Capture the cell that displays the provided text and extract its (x, y) central coordinate. 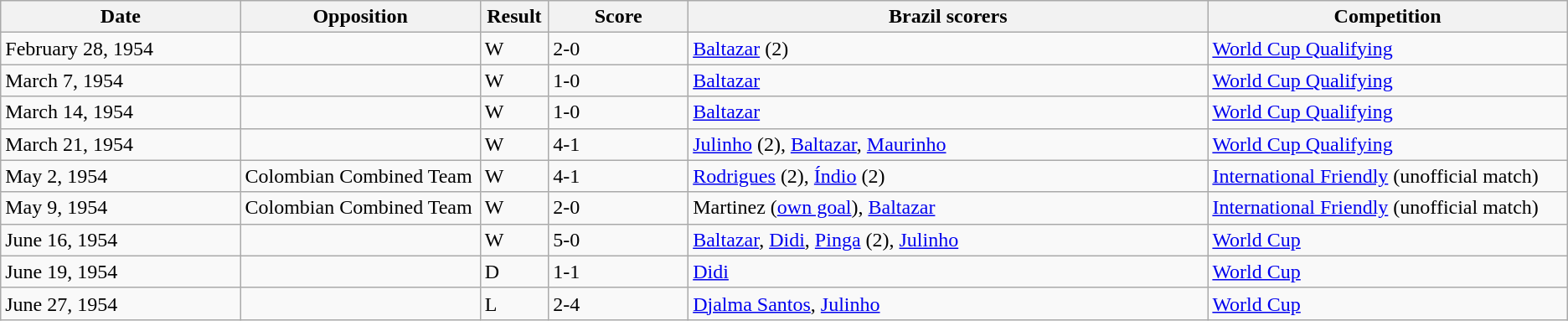
June 16, 1954 (121, 240)
March 7, 1954 (121, 80)
D (514, 272)
June 19, 1954 (121, 272)
March 21, 1954 (121, 144)
Baltazar (2) (948, 49)
Rodrigues (2), Índio (2) (948, 176)
Opposition (360, 17)
Competition (1387, 17)
June 27, 1954 (121, 303)
5-0 (618, 240)
Date (121, 17)
Martinez (own goal), Baltazar (948, 208)
February 28, 1954 (121, 49)
Baltazar, Didi, Pinga (2), Julinho (948, 240)
May 9, 1954 (121, 208)
Brazil scorers (948, 17)
May 2, 1954 (121, 176)
1-1 (618, 272)
March 14, 1954 (121, 112)
Score (618, 17)
2-4 (618, 303)
Result (514, 17)
Julinho (2), Baltazar, Maurinho (948, 144)
Djalma Santos, Julinho (948, 303)
Didi (948, 272)
L (514, 303)
